Determine the [x, y] coordinate at the center of the cell enclosing the given text.  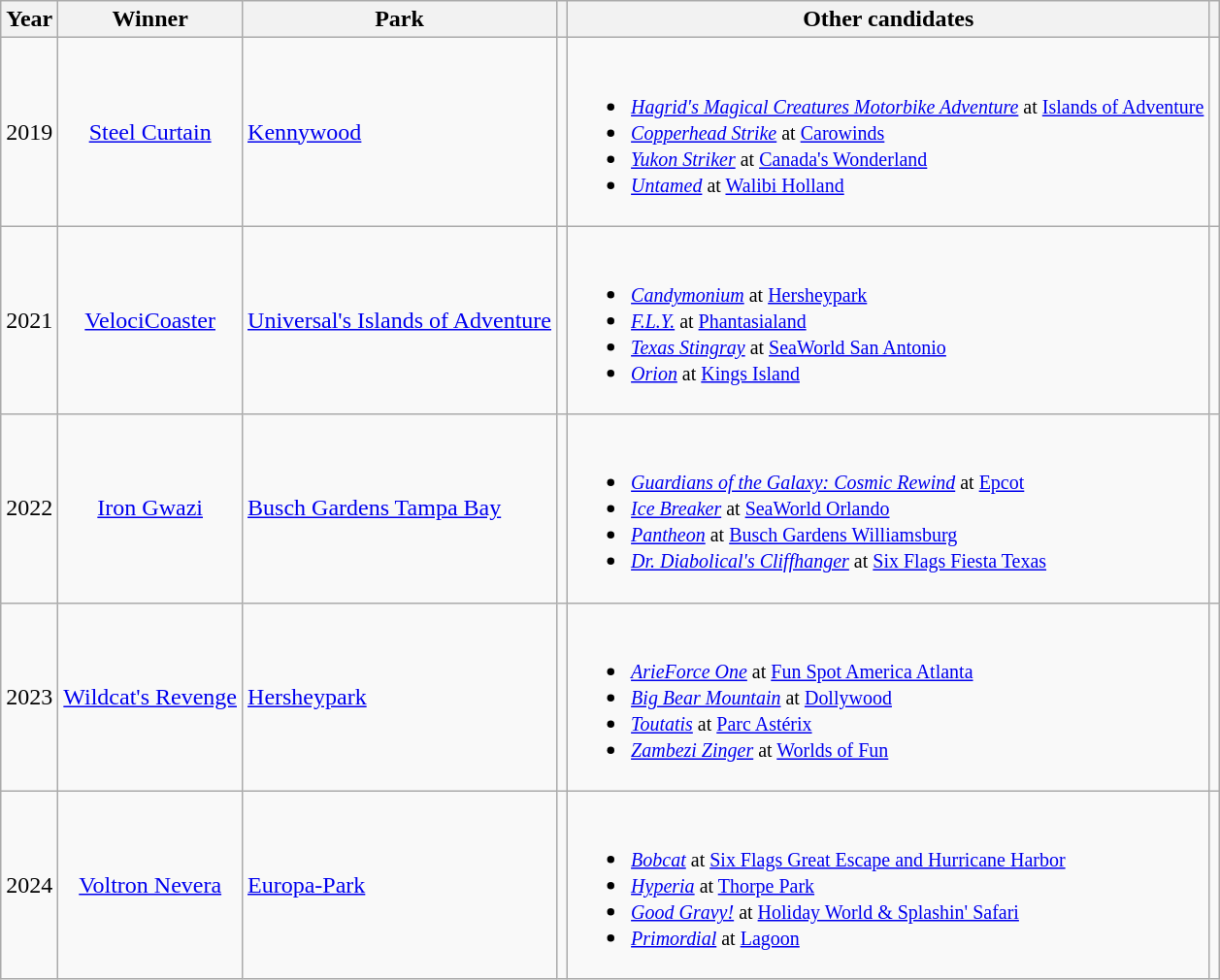
Steel Curtain [150, 132]
Wildcat's Revenge [150, 697]
2023 [29, 697]
Candymonium at HersheyparkF.L.Y. at PhantasialandTexas Stingray at SeaWorld San AntonioOrion at Kings Island [889, 320]
Hersheypark [400, 697]
Other candidates [889, 19]
Park [400, 19]
VelociCoaster [150, 320]
ArieForce One at Fun Spot America AtlantaBig Bear Mountain at DollywoodToutatis at Parc AstérixZambezi Zinger at Worlds of Fun [889, 697]
Busch Gardens Tampa Bay [400, 508]
Bobcat at Six Flags Great Escape and Hurricane HarborHyperia at Thorpe ParkGood Gravy! at Holiday World & Splashin' SafariPrimordial at Lagoon [889, 885]
2019 [29, 132]
Kennywood [400, 132]
Voltron Nevera [150, 885]
Winner [150, 19]
2022 [29, 508]
2021 [29, 320]
Universal's Islands of Adventure [400, 320]
Iron Gwazi [150, 508]
Year [29, 19]
2024 [29, 885]
Europa-Park [400, 885]
